Pinpoint the cell where the given text exists, returning its [x, y] midpoint coordinate. 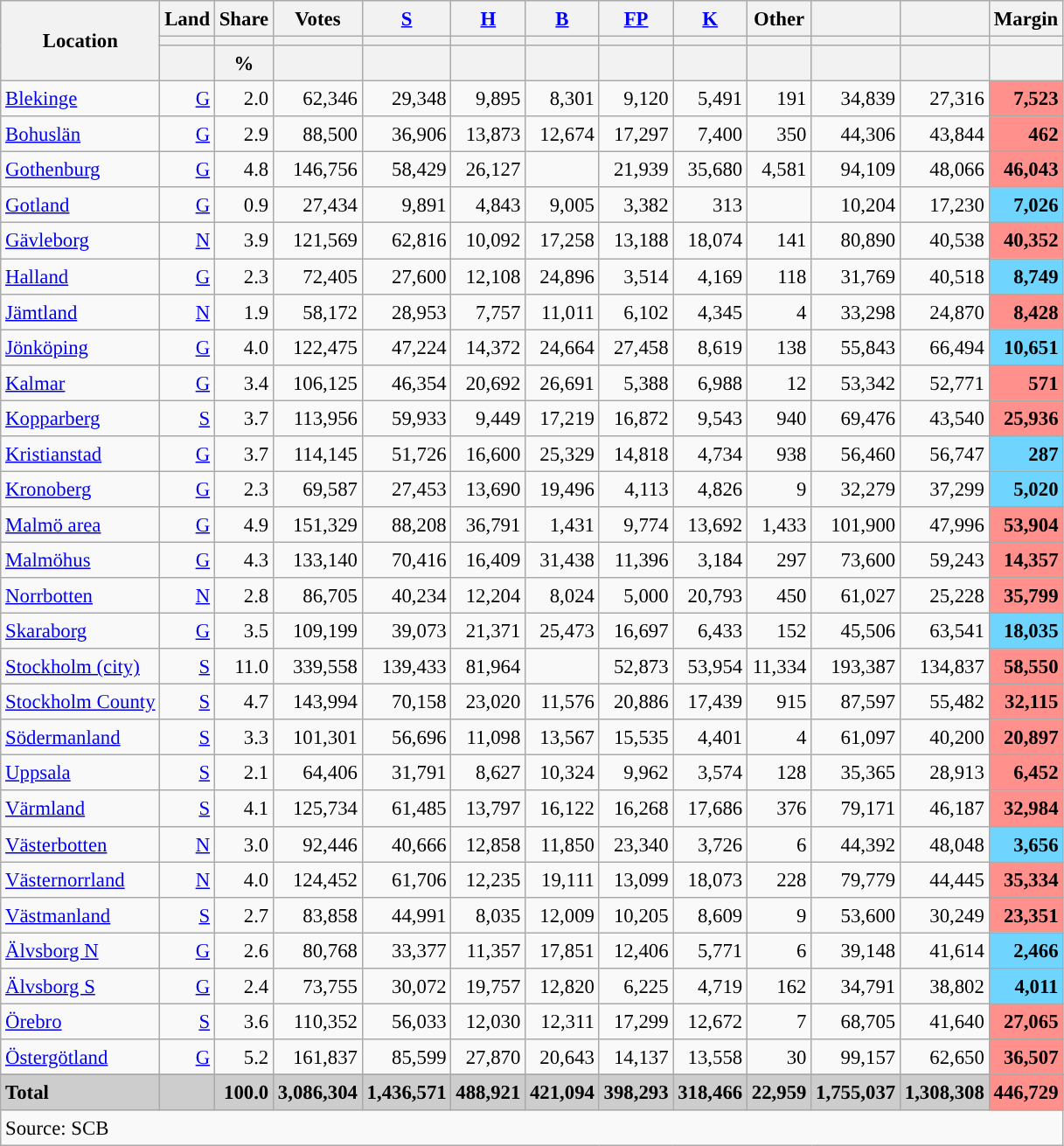
20,692 [488, 383]
8,609 [710, 914]
13,873 [488, 135]
134,837 [944, 666]
139,433 [407, 666]
83,858 [318, 914]
4,734 [710, 455]
5,000 [636, 596]
Bohuslän [80, 135]
27,458 [636, 348]
5,388 [636, 383]
68,705 [856, 1021]
8,035 [488, 914]
450 [780, 596]
350 [780, 135]
8,749 [1026, 276]
Jönköping [80, 348]
128 [780, 773]
94,109 [856, 170]
1,431 [563, 524]
55,482 [944, 703]
25,329 [563, 455]
Värmland [80, 809]
3.9 [243, 241]
19,757 [488, 986]
44,306 [856, 135]
13,099 [636, 879]
36,791 [488, 524]
23,351 [1026, 914]
39,073 [407, 631]
63,541 [944, 631]
287 [1026, 455]
27,453 [407, 490]
151,329 [318, 524]
34,839 [856, 100]
106,125 [318, 383]
35,799 [1026, 596]
191 [780, 100]
12,235 [488, 879]
47,224 [407, 348]
152 [780, 631]
7,400 [710, 135]
9,895 [488, 100]
17,686 [710, 809]
6,225 [636, 986]
88,208 [407, 524]
86,705 [318, 596]
19,111 [563, 879]
318,466 [710, 1093]
47,996 [944, 524]
21,371 [488, 631]
1.9 [243, 311]
13,558 [710, 1058]
Share [243, 19]
3.0 [243, 844]
2.9 [243, 135]
13,567 [563, 738]
28,953 [407, 311]
398,293 [636, 1093]
2.6 [243, 951]
Gothenburg [80, 170]
56,696 [407, 738]
446,729 [1026, 1093]
58,429 [407, 170]
3,382 [636, 205]
80,890 [856, 241]
1,436,571 [407, 1093]
16,872 [636, 418]
40,666 [407, 844]
9,962 [636, 773]
122,475 [318, 348]
0.9 [243, 205]
64,406 [318, 773]
72,405 [318, 276]
K [710, 19]
36,507 [1026, 1058]
16,268 [636, 809]
161,837 [318, 1058]
70,158 [407, 703]
79,171 [856, 809]
48,048 [944, 844]
33,377 [407, 951]
58,172 [318, 311]
41,640 [944, 1021]
33,298 [856, 311]
121,569 [318, 241]
12,204 [488, 596]
4,011 [1026, 986]
H [488, 19]
40,352 [1026, 241]
Land [187, 19]
12,108 [488, 276]
7,757 [488, 311]
59,933 [407, 418]
32,984 [1026, 809]
2.4 [243, 986]
25,936 [1026, 418]
24,870 [944, 311]
70,416 [407, 559]
% [243, 63]
27,316 [944, 100]
4,843 [488, 205]
Kronoberg [80, 490]
12,672 [710, 1021]
39,148 [856, 951]
26,127 [488, 170]
110,352 [318, 1021]
12 [780, 383]
940 [780, 418]
62,650 [944, 1058]
46,354 [407, 383]
1,308,308 [944, 1093]
Uppsala [80, 773]
37,299 [944, 490]
4,719 [710, 986]
14,818 [636, 455]
31,791 [407, 773]
56,747 [944, 455]
5.2 [243, 1058]
16,697 [636, 631]
13,690 [488, 490]
30 [780, 1058]
Skaraborg [80, 631]
5,771 [710, 951]
52,873 [636, 666]
7,523 [1026, 100]
23,340 [636, 844]
56,033 [407, 1021]
53,904 [1026, 524]
4.7 [243, 703]
4.9 [243, 524]
376 [780, 809]
6,102 [636, 311]
27,870 [488, 1058]
24,896 [563, 276]
133,140 [318, 559]
8,428 [1026, 311]
Västernorrland [80, 879]
22,959 [780, 1093]
8,619 [710, 348]
2,466 [1026, 951]
B [563, 19]
11,011 [563, 311]
9,543 [710, 418]
8,627 [488, 773]
4,826 [710, 490]
Kalmar [80, 383]
73,600 [856, 559]
3,514 [636, 276]
146,756 [318, 170]
28,913 [944, 773]
45,506 [856, 631]
18,074 [710, 241]
17,299 [636, 1021]
13,797 [488, 809]
23,020 [488, 703]
Malmö area [80, 524]
Gävleborg [80, 241]
3.3 [243, 738]
3.5 [243, 631]
40,200 [944, 738]
31,438 [563, 559]
62,816 [407, 241]
Margin [1026, 19]
24,664 [563, 348]
162 [780, 986]
19,496 [563, 490]
Älvsborg S [80, 986]
61,027 [856, 596]
12,674 [563, 135]
25,473 [563, 631]
69,476 [856, 418]
10,651 [1026, 348]
13,188 [636, 241]
46,187 [944, 809]
53,954 [710, 666]
3,656 [1026, 844]
4,169 [710, 276]
30,072 [407, 986]
Gotland [80, 205]
4,345 [710, 311]
Stockholm (city) [80, 666]
14,357 [1026, 559]
113,956 [318, 418]
7 [780, 1021]
114,145 [318, 455]
3.6 [243, 1021]
Örebro [80, 1021]
53,342 [856, 383]
4.3 [243, 559]
1,755,037 [856, 1093]
14,137 [636, 1058]
Total [80, 1093]
58,550 [1026, 666]
81,964 [488, 666]
16,600 [488, 455]
53,600 [856, 914]
3.4 [243, 383]
5,020 [1026, 490]
13,692 [710, 524]
Älvsborg N [80, 951]
10,092 [488, 241]
2.7 [243, 914]
2.0 [243, 100]
9,774 [636, 524]
8,301 [563, 100]
17,230 [944, 205]
56,460 [856, 455]
46,043 [1026, 170]
1,433 [780, 524]
66,494 [944, 348]
48,066 [944, 170]
FP [636, 19]
9,120 [636, 100]
26,691 [563, 383]
20,897 [1026, 738]
421,094 [563, 1093]
27,434 [318, 205]
40,518 [944, 276]
35,334 [1026, 879]
488,921 [488, 1093]
21,939 [636, 170]
30,249 [944, 914]
43,540 [944, 418]
12,009 [563, 914]
16,409 [488, 559]
100.0 [243, 1093]
4.8 [243, 170]
52,771 [944, 383]
44,445 [944, 879]
44,392 [856, 844]
12,406 [636, 951]
118 [780, 276]
11,396 [636, 559]
4,581 [780, 170]
7,026 [1026, 205]
10,205 [636, 914]
61,485 [407, 809]
5,491 [710, 100]
124,452 [318, 879]
11,334 [780, 666]
462 [1026, 135]
3,574 [710, 773]
Halland [80, 276]
101,900 [856, 524]
17,851 [563, 951]
17,219 [563, 418]
27,600 [407, 276]
Blekinge [80, 100]
99,157 [856, 1058]
85,599 [407, 1058]
339,558 [318, 666]
17,258 [563, 241]
Location [80, 41]
18,035 [1026, 631]
11,098 [488, 738]
Södermanland [80, 738]
44,991 [407, 914]
51,726 [407, 455]
20,643 [563, 1058]
3,726 [710, 844]
12,858 [488, 844]
80,768 [318, 951]
20,793 [710, 596]
9,449 [488, 418]
11.0 [243, 666]
17,439 [710, 703]
Kristianstad [80, 455]
938 [780, 455]
Stockholm County [80, 703]
32,279 [856, 490]
18,073 [710, 879]
4,401 [710, 738]
Other [780, 19]
35,365 [856, 773]
27,065 [1026, 1021]
32,115 [1026, 703]
38,802 [944, 986]
125,734 [318, 809]
35,680 [710, 170]
16,122 [563, 809]
12,030 [488, 1021]
15,535 [636, 738]
25,228 [944, 596]
36,906 [407, 135]
313 [710, 205]
4.1 [243, 809]
11,357 [488, 951]
Västmanland [80, 914]
2.1 [243, 773]
61,097 [856, 738]
109,199 [318, 631]
Jämtland [80, 311]
31,769 [856, 276]
62,346 [318, 100]
14,372 [488, 348]
Västerbotten [80, 844]
79,779 [856, 879]
11,850 [563, 844]
Malmöhus [80, 559]
193,387 [856, 666]
29,348 [407, 100]
138 [780, 348]
92,446 [318, 844]
73,755 [318, 986]
11,576 [563, 703]
141 [780, 241]
4,113 [636, 490]
6,452 [1026, 773]
Norrbotten [80, 596]
40,234 [407, 596]
20,886 [636, 703]
69,587 [318, 490]
228 [780, 879]
Votes [318, 19]
297 [780, 559]
88,500 [318, 135]
Source: SCB [532, 1128]
9,005 [563, 205]
571 [1026, 383]
10,204 [856, 205]
61,706 [407, 879]
12,311 [563, 1021]
6,988 [710, 383]
6,433 [710, 631]
12,820 [563, 986]
3,184 [710, 559]
101,301 [318, 738]
59,243 [944, 559]
3,086,304 [318, 1093]
143,994 [318, 703]
9,891 [407, 205]
43,844 [944, 135]
Östergötland [80, 1058]
Kopparberg [80, 418]
40,538 [944, 241]
915 [780, 703]
17,297 [636, 135]
2.8 [243, 596]
55,843 [856, 348]
41,614 [944, 951]
87,597 [856, 703]
8,024 [563, 596]
34,791 [856, 986]
10,324 [563, 773]
